Scan for the cell matching the given text and deliver its [x, y] coordinate at center. 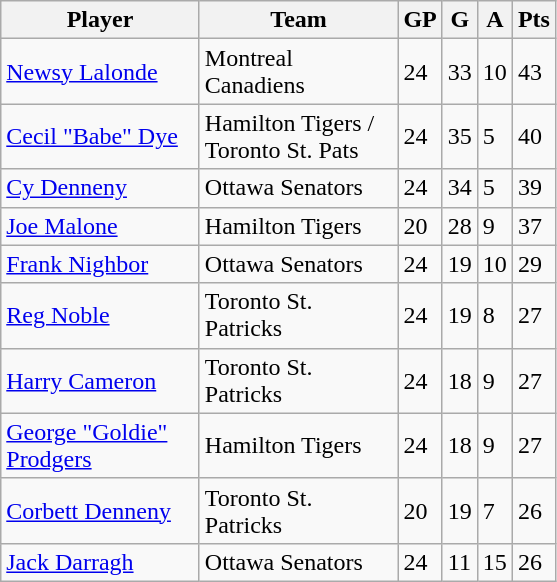
11 [460, 562]
Corbett Denneny [100, 510]
Frank Nighbor [100, 264]
28 [460, 226]
GP [420, 20]
Hamilton Tigers / Toronto St. Pats [298, 136]
43 [534, 72]
15 [494, 562]
8 [494, 316]
Cy Denneny [100, 188]
Joe Malone [100, 226]
Pts [534, 20]
35 [460, 136]
G [460, 20]
34 [460, 188]
37 [534, 226]
Player [100, 20]
Montreal Canadiens [298, 72]
Jack Darragh [100, 562]
29 [534, 264]
33 [460, 72]
Cecil "Babe" Dye [100, 136]
39 [534, 188]
40 [534, 136]
Harry Cameron [100, 380]
7 [494, 510]
Reg Noble [100, 316]
Newsy Lalonde [100, 72]
George "Goldie" Prodgers [100, 446]
A [494, 20]
Team [298, 20]
